Search for the cell housing the specified text and yield its [X, Y] center coordinate. 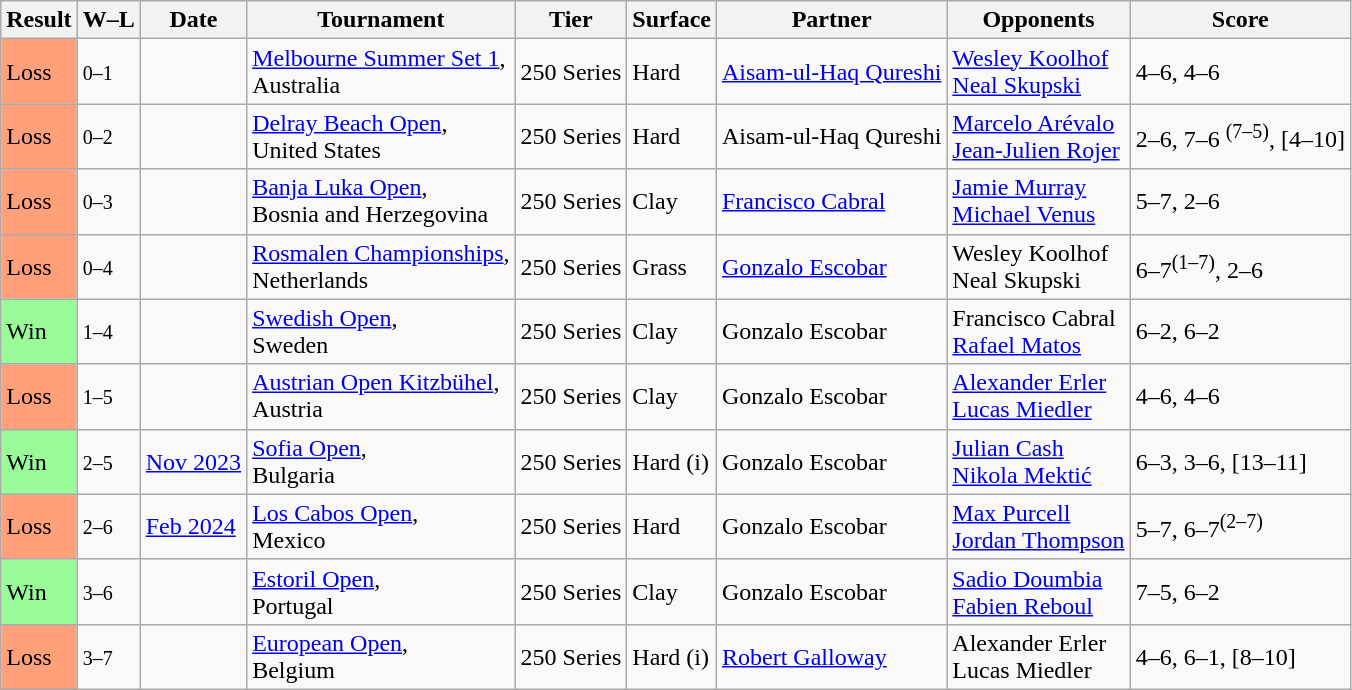
Rosmalen Championships,Netherlands [381, 266]
0–2 [108, 136]
2–5 [108, 462]
Marcelo Arévalo Jean-Julien Rojer [1038, 136]
Result [39, 20]
1–4 [108, 332]
5–7, 6–7(2–7) [1240, 526]
Tier [571, 20]
0–3 [108, 202]
Banja Luka Open,Bosnia and Herzegovina [381, 202]
0–1 [108, 72]
3–7 [108, 656]
Score [1240, 20]
Nov 2023 [193, 462]
Sadio Doumbia Fabien Reboul [1038, 592]
Grass [672, 266]
European Open,Belgium [381, 656]
Tournament [381, 20]
Estoril Open,Portugal [381, 592]
W–L [108, 20]
Date [193, 20]
7–5, 6–2 [1240, 592]
Austrian Open Kitzbühel,Austria [381, 396]
Swedish Open,Sweden [381, 332]
Max Purcell Jordan Thompson [1038, 526]
3–6 [108, 592]
Opponents [1038, 20]
Sofia Open,Bulgaria [381, 462]
Francisco Cabral Rafael Matos [1038, 332]
5–7, 2–6 [1240, 202]
2–6, 7–6 (7–5), [4–10] [1240, 136]
Feb 2024 [193, 526]
4–6, 6–1, [8–10] [1240, 656]
2–6 [108, 526]
0–4 [108, 266]
Delray Beach Open,United States [381, 136]
Robert Galloway [831, 656]
Los Cabos Open,Mexico [381, 526]
1–5 [108, 396]
Surface [672, 20]
6–3, 3–6, [13–11] [1240, 462]
6–2, 6–2 [1240, 332]
Jamie Murray Michael Venus [1038, 202]
Julian Cash Nikola Mektić [1038, 462]
Francisco Cabral [831, 202]
6–7(1–7), 2–6 [1240, 266]
Partner [831, 20]
Melbourne Summer Set 1,Australia [381, 72]
